Extract the (X, Y) coordinate from the center of the cell holding the provided text.  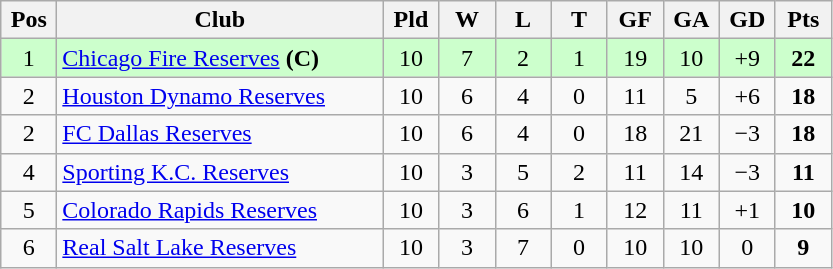
+6 (747, 96)
Pld (411, 20)
Sporting K.C. Reserves (220, 172)
Pos (29, 20)
Houston Dynamo Reserves (220, 96)
+9 (747, 58)
L (523, 20)
Chicago Fire Reserves (C) (220, 58)
FC Dallas Reserves (220, 134)
GA (691, 20)
T (579, 20)
W (467, 20)
Colorado Rapids Reserves (220, 210)
14 (691, 172)
Pts (803, 20)
+1 (747, 210)
9 (803, 248)
Real Salt Lake Reserves (220, 248)
Club (220, 20)
12 (635, 210)
19 (635, 58)
21 (691, 134)
GD (747, 20)
22 (803, 58)
GF (635, 20)
